For the text-containing cell, return its midpoint in [X, Y] coordinate format. 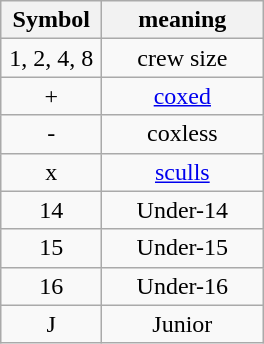
Under-14 [182, 210]
coxless [182, 134]
- [52, 134]
x [52, 172]
crew size [182, 58]
Under-15 [182, 248]
15 [52, 248]
Junior [182, 324]
coxed [182, 96]
J [52, 324]
Symbol [52, 20]
1, 2, 4, 8 [52, 58]
16 [52, 286]
+ [52, 96]
meaning [182, 20]
14 [52, 210]
sculls [182, 172]
Under-16 [182, 286]
